Locate the cell with the specified text and output its (X, Y) center coordinate. 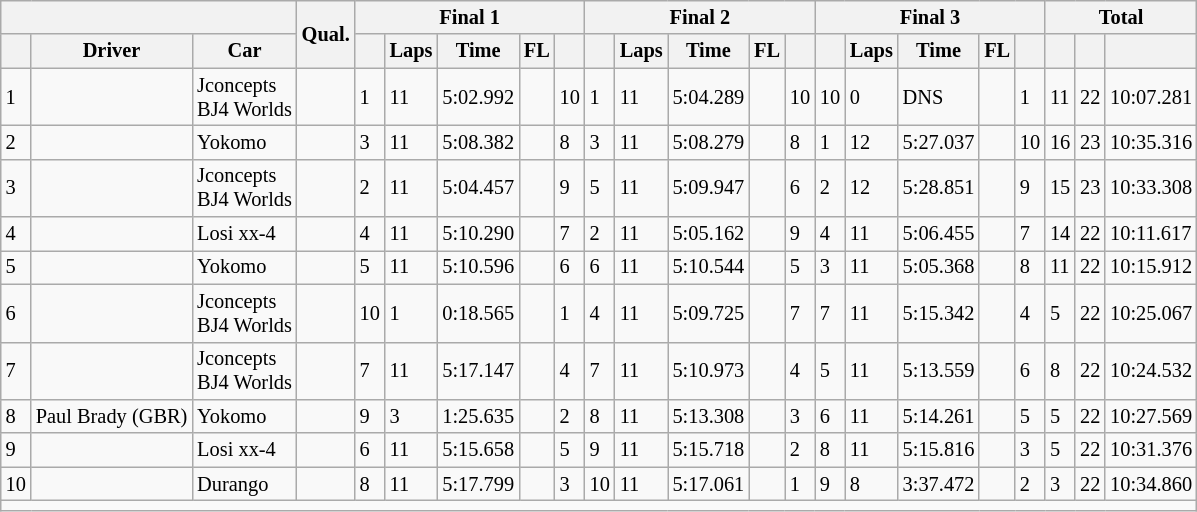
1:25.635 (478, 416)
DNS (939, 97)
5:10.544 (709, 267)
5:17.147 (478, 371)
10:27.569 (1151, 416)
5:15.816 (939, 450)
5:13.559 (939, 371)
16 (1060, 142)
14 (1060, 234)
5:17.799 (478, 484)
5:05.162 (709, 234)
5:17.061 (709, 484)
10:15.912 (1151, 267)
5:15.718 (709, 450)
Driver (112, 51)
10:31.376 (1151, 450)
5:04.457 (478, 188)
5:27.037 (939, 142)
0:18.565 (478, 313)
5:04.289 (709, 97)
10:35.316 (1151, 142)
5:28.851 (939, 188)
5:06.455 (939, 234)
5:10.973 (709, 371)
5:09.725 (709, 313)
3:37.472 (939, 484)
Paul Brady (GBR) (112, 416)
0 (872, 97)
10:25.067 (1151, 313)
5:13.308 (709, 416)
5:09.947 (709, 188)
5:10.290 (478, 234)
Total (1121, 17)
10:24.532 (1151, 371)
Car (244, 51)
Final 3 (930, 17)
10:11.617 (1151, 234)
5:10.596 (478, 267)
5:05.368 (939, 267)
10:07.281 (1151, 97)
5:08.382 (478, 142)
Final 1 (470, 17)
5:15.342 (939, 313)
15 (1060, 188)
5:08.279 (709, 142)
5:02.992 (478, 97)
Qual. (326, 34)
10:34.860 (1151, 484)
Durango (244, 484)
5:14.261 (939, 416)
Final 2 (700, 17)
10:33.308 (1151, 188)
5:15.658 (478, 450)
